Return the (x, y) coordinate for the center point of the cell that contains the specified text.  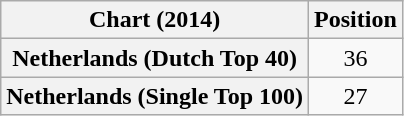
Netherlands (Single Top 100) (155, 96)
27 (356, 96)
36 (356, 58)
Position (356, 20)
Chart (2014) (155, 20)
Netherlands (Dutch Top 40) (155, 58)
